Provide the [X, Y] coordinate of the cell's center where the given text is located.  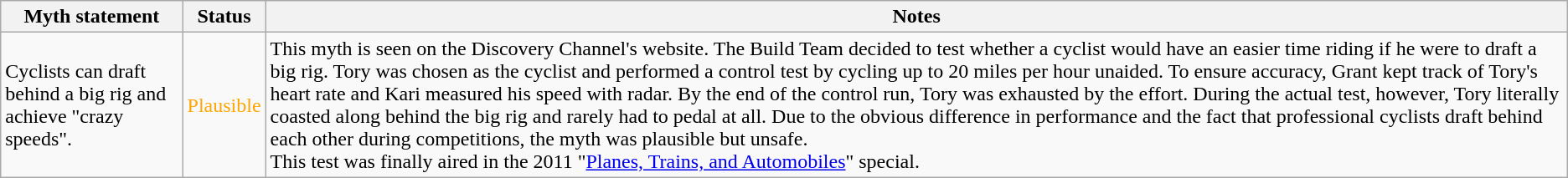
Cyclists can draft behind a big rig and achieve "crazy speeds". [92, 105]
Status [224, 17]
Notes [916, 17]
Plausible [224, 105]
Myth statement [92, 17]
